Extract the (x, y) coordinate from the center of the cell holding the provided text.  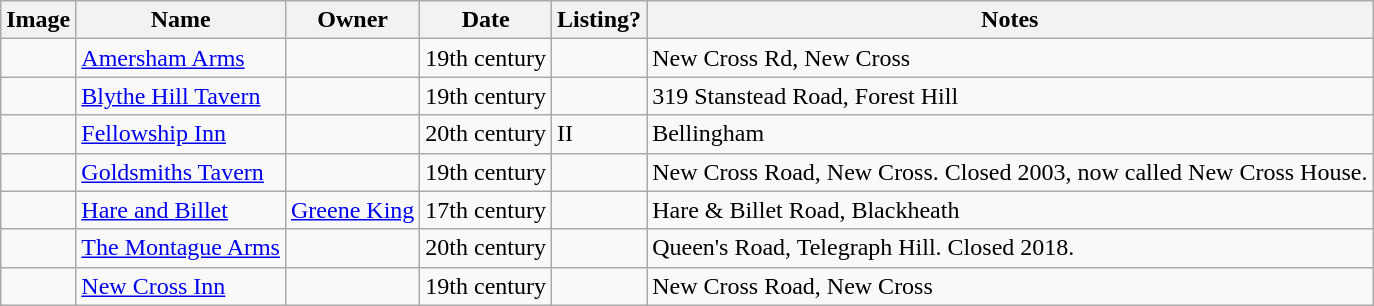
New Cross Road, New Cross. Closed 2003, now called New Cross House. (1010, 172)
319 Stanstead Road, Forest Hill (1010, 96)
Date (486, 20)
Queen's Road, Telegraph Hill. Closed 2018. (1010, 248)
Amersham Arms (181, 58)
Goldsmiths Tavern (181, 172)
New Cross Rd, New Cross (1010, 58)
Greene King (352, 210)
Fellowship Inn (181, 134)
Image (38, 20)
Listing? (600, 20)
17th century (486, 210)
Notes (1010, 20)
Hare and Billet (181, 210)
New Cross Inn (181, 286)
Blythe Hill Tavern (181, 96)
New Cross Road, New Cross (1010, 286)
Hare & Billet Road, Blackheath (1010, 210)
II (600, 134)
Bellingham (1010, 134)
The Montague Arms (181, 248)
Owner (352, 20)
Name (181, 20)
